Return the (x, y) coordinate for the center point of the cell that contains the specified text.  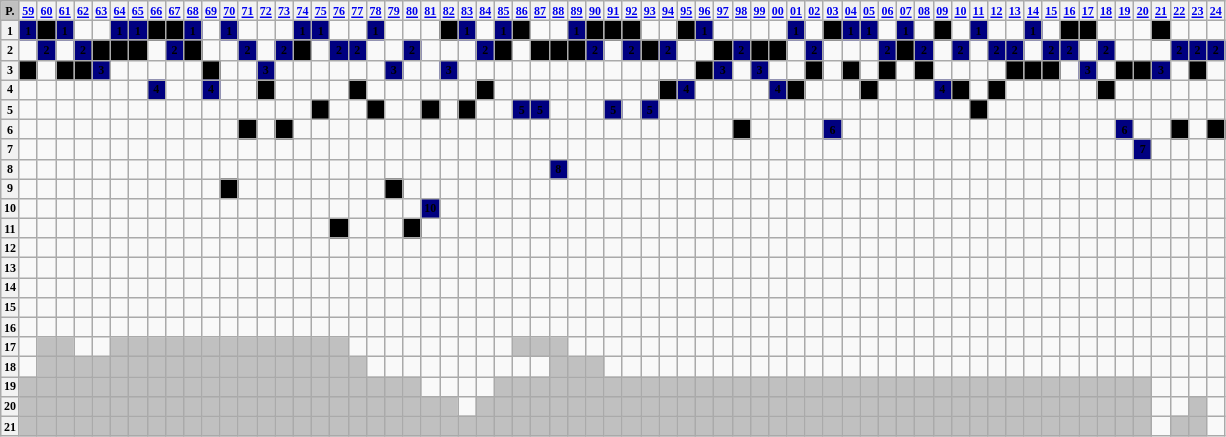
60 (46, 11)
83 (467, 11)
09 (942, 11)
98 (741, 11)
82 (449, 11)
02 (814, 11)
80 (412, 11)
66 (156, 11)
79 (394, 11)
97 (723, 11)
93 (650, 11)
71 (247, 11)
77 (357, 11)
99 (759, 11)
08 (924, 11)
03 (832, 11)
00 (778, 11)
84 (485, 11)
70 (229, 11)
85 (503, 11)
67 (174, 11)
72 (266, 11)
89 (576, 11)
94 (668, 11)
78 (375, 11)
68 (193, 11)
04 (851, 11)
76 (339, 11)
59 (28, 11)
81 (430, 11)
62 (83, 11)
65 (138, 11)
96 (704, 11)
69 (211, 11)
05 (869, 11)
61 (65, 11)
64 (119, 11)
95 (686, 11)
92 (631, 11)
24 (1216, 11)
90 (595, 11)
22 (1179, 11)
74 (302, 11)
07 (906, 11)
73 (284, 11)
63 (101, 11)
87 (540, 11)
88 (558, 11)
91 (613, 11)
06 (887, 11)
01 (796, 11)
86 (522, 11)
P. (10, 11)
75 (321, 11)
23 (1197, 11)
